Scan for the cell matching the given text and deliver its (X, Y) coordinate at center. 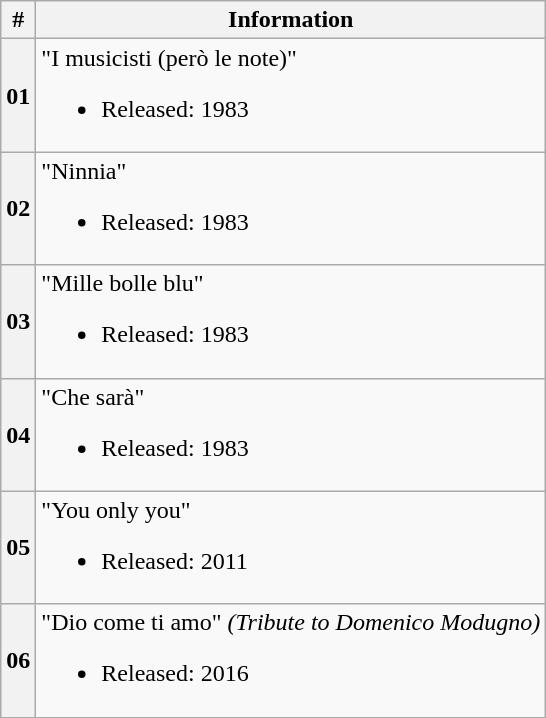
06 (18, 660)
"You only you"Released: 2011 (291, 548)
02 (18, 208)
# (18, 20)
"Che sarà"Released: 1983 (291, 434)
04 (18, 434)
"Ninnia"Released: 1983 (291, 208)
Information (291, 20)
"Dio come ti amo" (Tribute to Domenico Modugno)Released: 2016 (291, 660)
01 (18, 96)
"I musicisti (però le note)"Released: 1983 (291, 96)
05 (18, 548)
03 (18, 322)
"Mille bolle blu"Released: 1983 (291, 322)
